Output the [X, Y] coordinate of the center of the cell containing the given text.  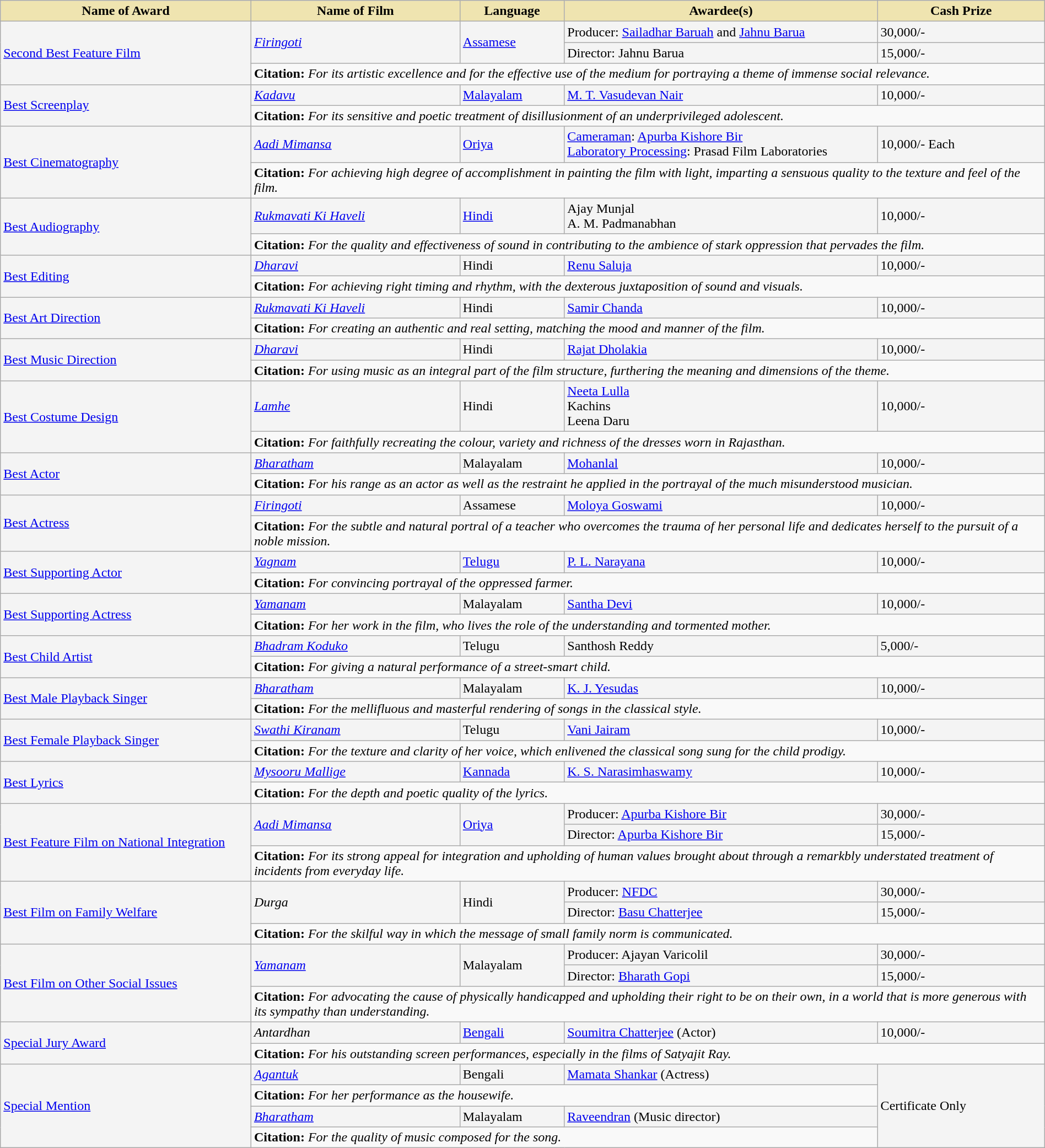
Citation: For her performance as the housewife. [564, 1096]
Swathi Kiranam [355, 730]
Rajat Dholakia [721, 350]
Mysooru Mallige [355, 772]
K. J. Yesudas [721, 688]
Producer: NFDC [721, 892]
Best Feature Film on National Integration [126, 843]
Soumitra Chatterjee (Actor) [721, 1032]
M. T. Vasudevan Nair [721, 95]
5,000/- [961, 646]
Kannada [511, 772]
Best Lyrics [126, 782]
Name of Award [126, 11]
Renu Saluja [721, 265]
Citation: For creating an authentic and real setting, matching the mood and manner of the film. [648, 329]
Name of Film [355, 11]
Citation: For its sensitive and poetic treatment of disillusionment of an underprivileged adolescent. [648, 116]
Santhosh Reddy [721, 646]
Moloya Goswami [721, 505]
Certificate Only [961, 1106]
Producer: Ajayan Varicolil [721, 954]
Second Best Feature Film [126, 53]
Yagnam [355, 562]
Best Actor [126, 474]
Citation: For faithfully recreating the colour, variety and richness of the dresses worn in Rajasthan. [648, 442]
Lamhe [355, 406]
10,000/- Each [961, 144]
Citation: For giving a natural performance of a street-smart child. [648, 667]
Best Art Direction [126, 318]
Citation: For the skilful way in which the message of small family norm is communicated. [648, 934]
Director: Apurba Kishore Bir [721, 835]
Citation: For his range as an actor as well as the restraint he applied in the portrayal of the much misunderstood musician. [648, 484]
Language [511, 11]
Best Supporting Actress [126, 614]
Citation: For his outstanding screen performances, especially in the films of Satyajit Ray. [648, 1054]
Mamata Shankar (Actress) [721, 1075]
Antardhan [355, 1032]
Mohanlal [721, 463]
Best Actress [126, 523]
Awardee(s) [721, 11]
Best Costume Design [126, 417]
Agantuk [355, 1075]
P. L. Narayana [721, 562]
Vani Jairam [721, 730]
Citation: For using music as an integral part of the film structure, furthering the meaning and dimensions of the theme. [648, 371]
Best Male Playback Singer [126, 698]
Citation: For its artistic excellence and for the effective use of the medium for portraying a theme of immense social relevance. [648, 74]
Best Supporting Actor [126, 572]
Samir Chanda [721, 307]
Best Female Playback Singer [126, 741]
Best Cinematography [126, 162]
Best Screenplay [126, 105]
Raveendran (Music director) [721, 1117]
Best Editing [126, 276]
Special Jury Award [126, 1043]
Director: Jahnu Barua [721, 53]
Cameraman: Apurba Kishore BirLaboratory Processing: Prasad Film Laboratories [721, 144]
Producer: Sailadhar Baruah and Jahnu Barua [721, 32]
Best Audiography [126, 226]
Best Child Artist [126, 656]
Kadavu [355, 95]
Producer: Apurba Kishore Bir [721, 814]
Ajay MunjalA. M. Padmanabhan [721, 216]
Best Film on Family Welfare [126, 913]
Best Music Direction [126, 360]
Best Film on Other Social Issues [126, 983]
Special Mention [126, 1106]
Durga [355, 902]
Citation: For the texture and clarity of her voice, which enlivened the classical song sung for the child prodigy. [648, 751]
Bhadram Koduko [355, 646]
K. S. Narasimhaswamy [721, 772]
Citation: For achieving right timing and rhythm, with the dexterous juxtaposition of sound and visuals. [648, 286]
Director: Bharath Gopi [721, 975]
Citation: For the quality of music composed for the song. [564, 1138]
Citation: For the quality and effectiveness of sound in contributing to the ambience of stark oppression that pervades the film. [648, 244]
Cash Prize [961, 11]
Citation: For the depth and poetic quality of the lyrics. [648, 793]
Neeta LullaKachins Leena Daru [721, 406]
Director: Basu Chatterjee [721, 913]
Citation: For her work in the film, who lives the role of the understanding and tormented mother. [648, 625]
Citation: For the mellifluous and masterful rendering of songs in the classical style. [648, 709]
Santha Devi [721, 604]
Citation: For convincing portrayal of the oppressed farmer. [648, 583]
